Scan for the cell matching the given text and deliver its [X, Y] coordinate at center. 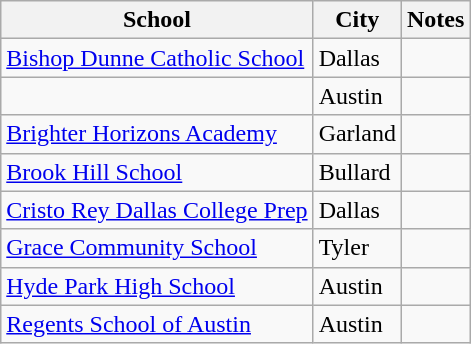
Bishop Dunne Catholic School [157, 58]
School [157, 20]
City [357, 20]
Brook Hill School [157, 172]
Tyler [357, 248]
Brighter Horizons Academy [157, 134]
Grace Community School [157, 248]
Notes [435, 20]
Hyde Park High School [157, 286]
Bullard [357, 172]
Regents School of Austin [157, 324]
Garland [357, 134]
Cristo Rey Dallas College Prep [157, 210]
